Detect which cell encompasses the target text, then output its (X, Y) center coordinate. 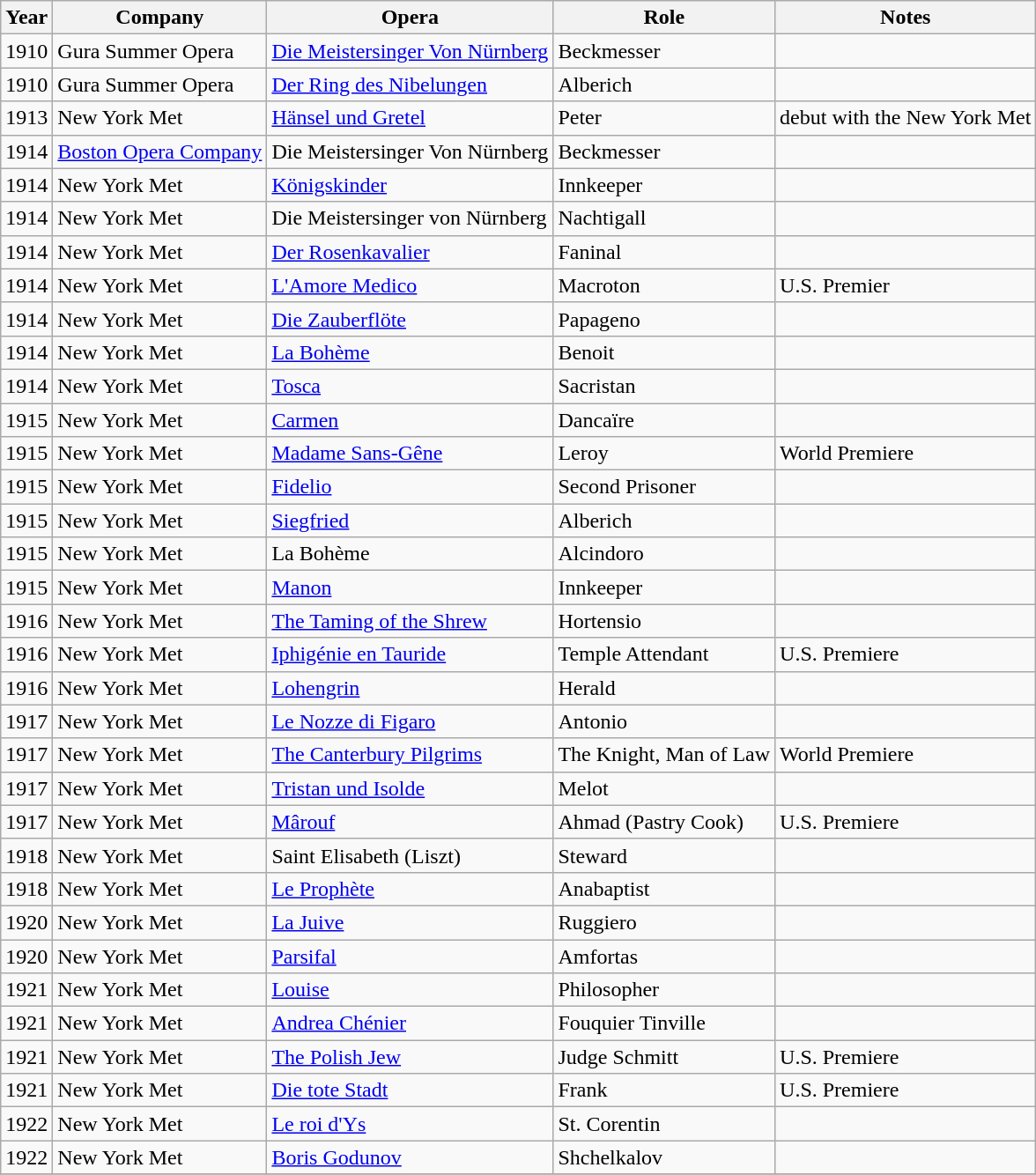
Boris Godunov (411, 1157)
The Knight, Man of Law (664, 755)
Shchelkalov (664, 1157)
Königskinder (411, 185)
Der Ring des Nibelungen (411, 85)
Sacristan (664, 386)
Manon (411, 587)
Fouquier Tinville (664, 1024)
Die Meistersinger von Nürnberg (411, 218)
Hänsel und Gretel (411, 118)
Fidelio (411, 487)
Steward (664, 855)
Herald (664, 688)
Peter (664, 118)
Boston Opera Company (160, 151)
The Canterbury Pilgrims (411, 755)
Le Prophète (411, 889)
St. Corentin (664, 1124)
Ruggiero (664, 922)
Notes (906, 18)
Anabaptist (664, 889)
Role (664, 18)
Die Zauberflöte (411, 319)
Iphigénie en Tauride (411, 654)
Faninal (664, 252)
Tristan und Isolde (411, 788)
Alcindoro (664, 554)
Antonio (664, 721)
Madame Sans-Gêne (411, 454)
debut with the New York Met (906, 118)
The Taming of the Shrew (411, 621)
Leroy (664, 454)
Carmen (411, 420)
Year (26, 18)
Die tote Stadt (411, 1090)
Philosopher (664, 990)
Papageno (664, 319)
Andrea Chénier (411, 1024)
Amfortas (664, 956)
U.S. Premier (906, 285)
Opera (411, 18)
Macroton (664, 285)
Louise (411, 990)
Frank (664, 1090)
L'Amore Medico (411, 285)
Benoit (664, 352)
1913 (26, 118)
Melot (664, 788)
Nachtigall (664, 218)
Le roi d'Ys (411, 1124)
Lohengrin (411, 688)
La Juive (411, 922)
Ahmad (Pastry Cook) (664, 822)
Parsifal (411, 956)
Judge Schmitt (664, 1057)
Company (160, 18)
The Polish Jew (411, 1057)
Saint Elisabeth (Liszt) (411, 855)
Dancaïre (664, 420)
Second Prisoner (664, 487)
Mârouf (411, 822)
Le Nozze di Figaro (411, 721)
Hortensio (664, 621)
Siegfried (411, 521)
Temple Attendant (664, 654)
Der Rosenkavalier (411, 252)
Tosca (411, 386)
